Pinpoint the cell where the given text exists, returning its [X, Y] midpoint coordinate. 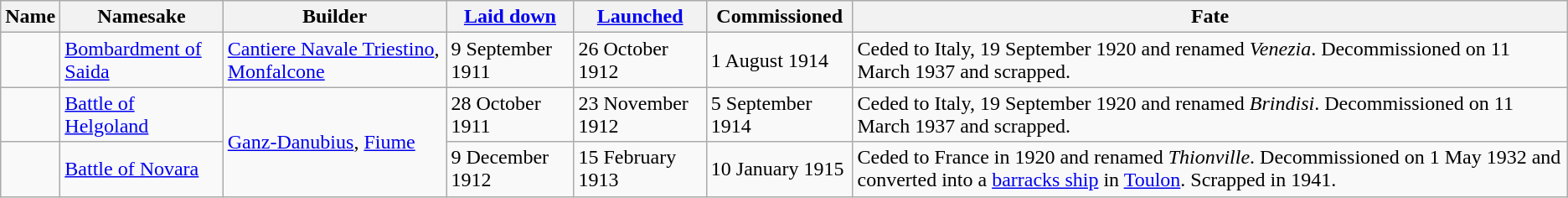
Fate [1210, 17]
23 November 1912 [640, 114]
Ceded to Italy, 19 September 1920 and renamed Venezia. Decommissioned on 11 March 1937 and scrapped. [1210, 60]
Ganz-Danubius, Fiume [335, 142]
1 August 1914 [779, 60]
9 September 1911 [510, 60]
Bombardment of Saida [142, 60]
Laid down [510, 17]
Battle of Helgoland [142, 114]
15 February 1913 [640, 169]
Builder [335, 17]
Cantiere Navale Triestino, Monfalcone [335, 60]
Ceded to France in 1920 and renamed Thionville. Decommissioned on 1 May 1932 and converted into a barracks ship in Toulon. Scrapped in 1941. [1210, 169]
Commissioned [779, 17]
Namesake [142, 17]
9 December 1912 [510, 169]
Ceded to Italy, 19 September 1920 and renamed Brindisi. Decommissioned on 11 March 1937 and scrapped. [1210, 114]
Launched [640, 17]
10 January 1915 [779, 169]
Name [30, 17]
26 October 1912 [640, 60]
5 September 1914 [779, 114]
28 October 1911 [510, 114]
Battle of Novara [142, 169]
